Capture the cell that displays the provided text and extract its (x, y) central coordinate. 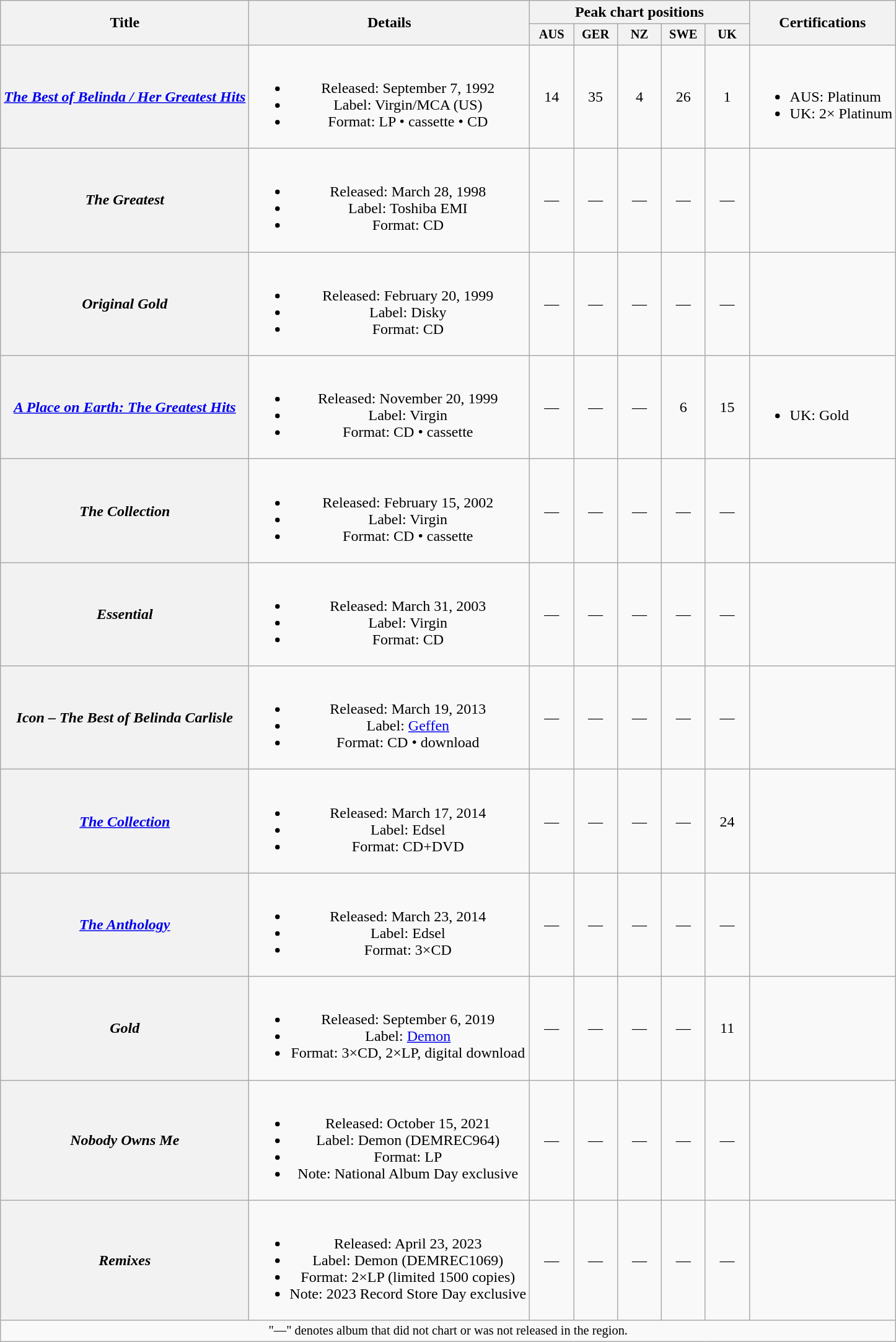
UK: Gold (823, 408)
The Best of Belinda / Her Greatest Hits (125, 97)
Released: February 15, 2002Label: VirginFormat: CD • cassette (389, 511)
UK (727, 35)
Nobody Owns Me (125, 1140)
Released: September 6, 2019Label: DemonFormat: 3×CD, 2×LP, digital download (389, 1028)
SWE (683, 35)
AUS (551, 35)
Remixes (125, 1260)
35 (596, 97)
4 (639, 97)
NZ (639, 35)
A Place on Earth: The Greatest Hits (125, 408)
26 (683, 97)
Released: February 20, 1999Label: DiskyFormat: CD (389, 304)
"—" denotes album that did not chart or was not released in the region. (449, 1331)
Gold (125, 1028)
Released: November 20, 1999Label: VirginFormat: CD • cassette (389, 408)
Released: October 15, 2021Label: Demon (DEMREC964)Format: LPNote: National Album Day exclusive (389, 1140)
Certifications (823, 23)
The Greatest (125, 201)
Peak chart positions (639, 12)
Details (389, 23)
The Anthology (125, 924)
Essential (125, 615)
Released: March 19, 2013Label: GeffenFormat: CD • download (389, 717)
6 (683, 408)
24 (727, 822)
Released: March 31, 2003Label: VirginFormat: CD (389, 615)
Icon – The Best of Belinda Carlisle (125, 717)
15 (727, 408)
Original Gold (125, 304)
Released: September 7, 1992Label: Virgin/MCA (US)Format: LP • cassette • CD (389, 97)
Released: April 23, 2023Label: Demon (DEMREC1069)Format: 2×LP (limited 1500 copies)Note: 2023 Record Store Day exclusive (389, 1260)
Released: March 28, 1998Label: Toshiba EMI Format: CD (389, 201)
Title (125, 23)
Released: March 23, 2014Label: EdselFormat: 3×CD (389, 924)
11 (727, 1028)
1 (727, 97)
GER (596, 35)
Released: March 17, 2014Label: EdselFormat: CD+DVD (389, 822)
14 (551, 97)
AUS: PlatinumUK: 2× Platinum (823, 97)
